Extract the [x, y] coordinate from the center of the cell holding the provided text.  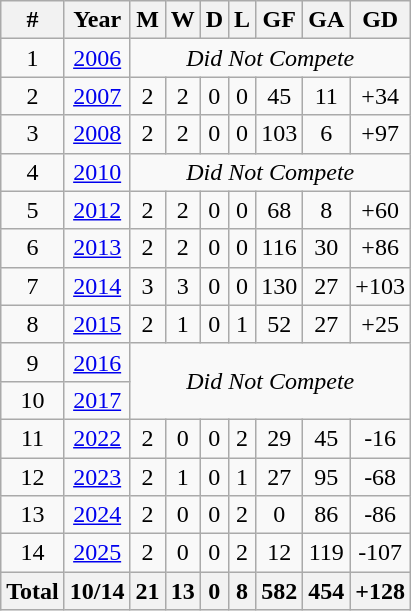
30 [326, 248]
2017 [97, 400]
2016 [97, 362]
-16 [380, 438]
D [214, 20]
2013 [97, 248]
2008 [97, 134]
+86 [380, 248]
+25 [380, 324]
95 [326, 477]
52 [280, 324]
68 [280, 210]
2023 [97, 477]
2014 [97, 286]
2007 [97, 96]
+103 [380, 286]
29 [280, 438]
+97 [380, 134]
130 [280, 286]
+34 [380, 96]
86 [326, 515]
2012 [97, 210]
7 [33, 286]
2022 [97, 438]
582 [280, 591]
14 [33, 553]
GA [326, 20]
2006 [97, 58]
Year [97, 20]
+128 [380, 591]
-86 [380, 515]
2025 [97, 553]
119 [326, 553]
454 [326, 591]
-68 [380, 477]
GF [280, 20]
2024 [97, 515]
+60 [380, 210]
21 [148, 591]
116 [280, 248]
-107 [380, 553]
GD [380, 20]
M [148, 20]
Total [33, 591]
4 [33, 172]
10 [33, 400]
L [242, 20]
9 [33, 362]
2015 [97, 324]
103 [280, 134]
5 [33, 210]
W [182, 20]
# [33, 20]
2010 [97, 172]
10/14 [97, 591]
